Determine the [x, y] coordinate at the center of the cell enclosing the given text.  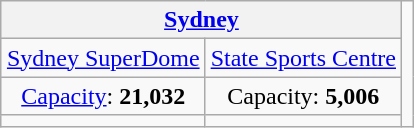
Sydney [201, 20]
State Sports Centre [303, 58]
Capacity: 5,006 [303, 96]
Capacity: 21,032 [103, 96]
Sydney SuperDome [103, 58]
